Scan for the cell matching the given text and deliver its [X, Y] coordinate at center. 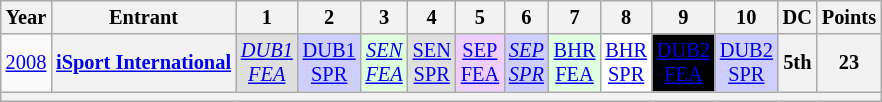
iSport International [144, 63]
Points [849, 17]
1 [267, 17]
SEPSPR [526, 63]
4 [432, 17]
DUB1FEA [267, 63]
Entrant [144, 17]
6 [526, 17]
SENFEA [384, 63]
10 [746, 17]
2 [330, 17]
SEPFEA [480, 63]
SENSPR [432, 63]
DUB2SPR [746, 63]
BHRSPR [626, 63]
BHRFEA [575, 63]
DUB1SPR [330, 63]
5th [798, 63]
Year [26, 17]
8 [626, 17]
2008 [26, 63]
DC [798, 17]
7 [575, 17]
9 [684, 17]
5 [480, 17]
23 [849, 63]
3 [384, 17]
DUB2FEA [684, 63]
